Locate the cell with the specified text and output its [X, Y] center coordinate. 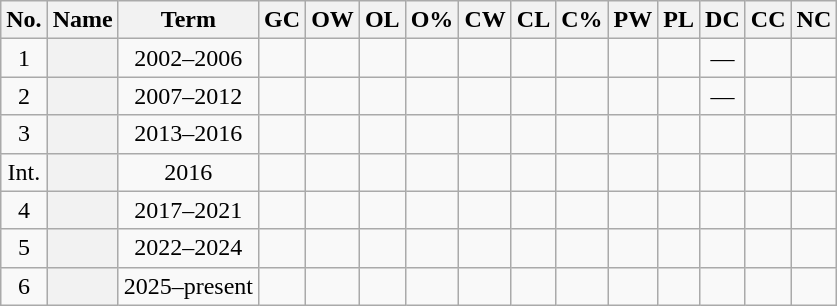
CC [768, 20]
6 [24, 286]
2022–2024 [188, 248]
OL [382, 20]
O% [432, 20]
NC [814, 20]
DC [723, 20]
CL [533, 20]
GC [282, 20]
2017–2021 [188, 210]
OW [333, 20]
Name [82, 20]
5 [24, 248]
3 [24, 134]
No. [24, 20]
4 [24, 210]
PL [679, 20]
2025–present [188, 286]
C% [582, 20]
CW [485, 20]
2013–2016 [188, 134]
Term [188, 20]
Int. [24, 172]
PW [633, 20]
2 [24, 96]
1 [24, 58]
2016 [188, 172]
2007–2012 [188, 96]
2002–2006 [188, 58]
